Find where the given text appears and provide that cell's center as (x, y) coordinate. 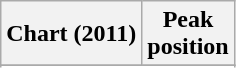
Chart (2011) (72, 34)
Peakposition (188, 34)
